Determine the (X, Y) coordinate at the center of the cell enclosing the given text.  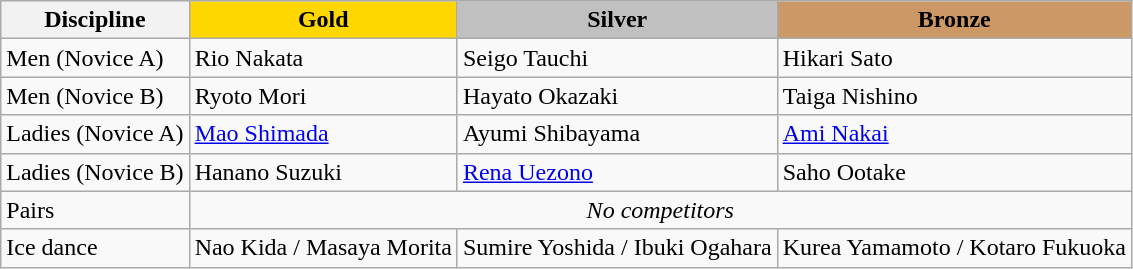
No competitors (660, 210)
Ladies (Novice A) (95, 134)
Rio Nakata (323, 58)
Rena Uezono (617, 172)
Taiga Nishino (954, 96)
Pairs (95, 210)
Men (Novice A) (95, 58)
Ladies (Novice B) (95, 172)
Ryoto Mori (323, 96)
Men (Novice B) (95, 96)
Hanano Suzuki (323, 172)
Silver (617, 20)
Mao Shimada (323, 134)
Seigo Tauchi (617, 58)
Discipline (95, 20)
Bronze (954, 20)
Nao Kida / Masaya Morita (323, 248)
Ayumi Shibayama (617, 134)
Gold (323, 20)
Hikari Sato (954, 58)
Ami Nakai (954, 134)
Hayato Okazaki (617, 96)
Kurea Yamamoto / Kotaro Fukuoka (954, 248)
Sumire Yoshida / Ibuki Ogahara (617, 248)
Ice dance (95, 248)
Saho Ootake (954, 172)
